Return (x, y) of the center of cell containing provided text 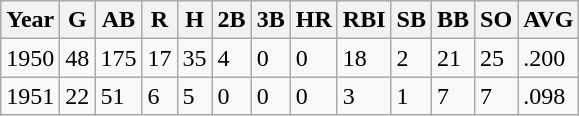
2 (411, 58)
1950 (30, 58)
.098 (548, 96)
AVG (548, 20)
RBI (364, 20)
SO (496, 20)
1951 (30, 96)
R (160, 20)
5 (194, 96)
Year (30, 20)
25 (496, 58)
2B (232, 20)
22 (78, 96)
18 (364, 58)
SB (411, 20)
BB (452, 20)
17 (160, 58)
.200 (548, 58)
3 (364, 96)
48 (78, 58)
6 (160, 96)
35 (194, 58)
1 (411, 96)
AB (118, 20)
H (194, 20)
G (78, 20)
4 (232, 58)
175 (118, 58)
HR (314, 20)
3B (270, 20)
51 (118, 96)
21 (452, 58)
